Search for the cell housing the specified text and yield its [x, y] center coordinate. 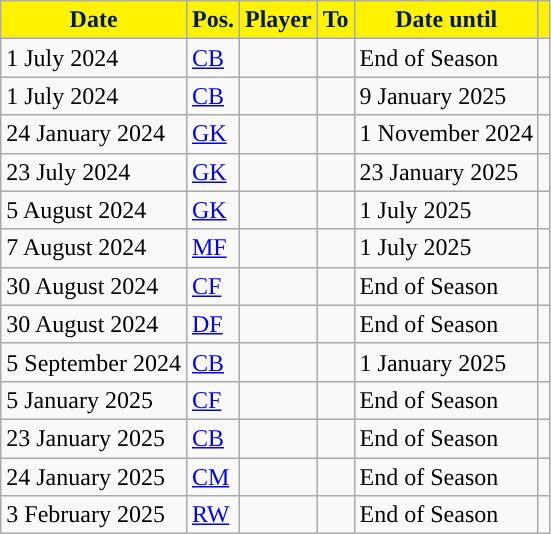
1 November 2024 [446, 134]
9 January 2025 [446, 96]
Pos. [212, 20]
5 January 2025 [94, 400]
24 January 2024 [94, 134]
5 September 2024 [94, 362]
Date until [446, 20]
RW [212, 515]
23 July 2024 [94, 172]
To [336, 20]
7 August 2024 [94, 248]
Player [279, 20]
5 August 2024 [94, 210]
MF [212, 248]
Date [94, 20]
DF [212, 324]
CM [212, 477]
24 January 2025 [94, 477]
3 February 2025 [94, 515]
1 January 2025 [446, 362]
